Search for the cell housing the specified text and yield its [x, y] center coordinate. 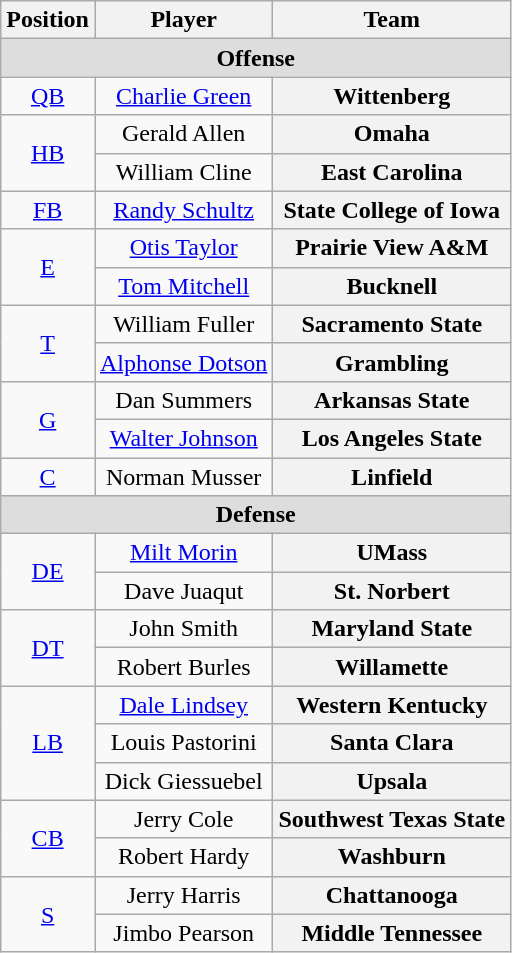
Team [392, 20]
LB [48, 743]
Arkansas State [392, 400]
Jerry Harris [183, 895]
Robert Burles [183, 667]
Sacramento State [392, 324]
Randy Schultz [183, 210]
Gerald Allen [183, 134]
FB [48, 210]
Dick Giessuebel [183, 781]
William Cline [183, 172]
John Smith [183, 629]
Middle Tennessee [392, 933]
QB [48, 96]
DE [48, 572]
Charlie Green [183, 96]
Dan Summers [183, 400]
Defense [256, 515]
Otis Taylor [183, 248]
T [48, 343]
St. Norbert [392, 591]
CB [48, 838]
William Fuller [183, 324]
S [48, 914]
Dale Lindsey [183, 705]
Louis Pastorini [183, 743]
Milt Morin [183, 553]
Robert Hardy [183, 857]
Offense [256, 58]
Los Angeles State [392, 438]
Jerry Cole [183, 819]
Player [183, 20]
Grambling [392, 362]
Position [48, 20]
HB [48, 153]
E [48, 267]
Prairie View A&M [392, 248]
Upsala [392, 781]
Omaha [392, 134]
Jimbo Pearson [183, 933]
Bucknell [392, 286]
C [48, 477]
Southwest Texas State [392, 819]
Santa Clara [392, 743]
Linfield [392, 477]
Maryland State [392, 629]
East Carolina [392, 172]
Alphonse Dotson [183, 362]
Western Kentucky [392, 705]
G [48, 419]
Dave Juaqut [183, 591]
State College of Iowa [392, 210]
Walter Johnson [183, 438]
Willamette [392, 667]
UMass [392, 553]
Wittenberg [392, 96]
Norman Musser [183, 477]
Tom Mitchell [183, 286]
Washburn [392, 857]
Chattanooga [392, 895]
DT [48, 648]
